Output the (X, Y) coordinate of the center of the cell containing the given text.  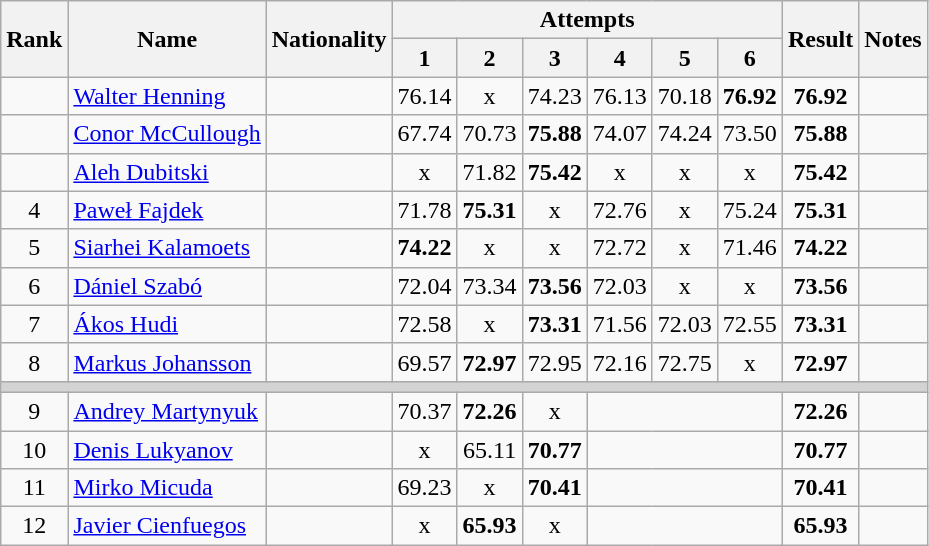
1 (424, 58)
70.37 (424, 411)
72.58 (424, 324)
3 (554, 58)
Rank (34, 39)
71.56 (620, 324)
73.34 (490, 286)
72.76 (620, 210)
9 (34, 411)
74.07 (620, 134)
70.18 (684, 96)
73.50 (750, 134)
Aleh Dubitski (167, 172)
76.14 (424, 96)
Attempts (587, 20)
Walter Henning (167, 96)
Siarhei Kalamoets (167, 248)
12 (34, 526)
71.82 (490, 172)
74.23 (554, 96)
Result (820, 39)
74.24 (684, 134)
72.55 (750, 324)
Markus Johansson (167, 362)
75.24 (750, 210)
70.73 (490, 134)
Conor McCullough (167, 134)
65.11 (490, 449)
Denis Lukyanov (167, 449)
10 (34, 449)
Javier Cienfuegos (167, 526)
71.78 (424, 210)
Mirko Micuda (167, 488)
72.16 (620, 362)
72.04 (424, 286)
2 (490, 58)
Notes (893, 39)
Name (167, 39)
69.57 (424, 362)
Nationality (329, 39)
Paweł Fajdek (167, 210)
72.75 (684, 362)
Dániel Szabó (167, 286)
Ákos Hudi (167, 324)
8 (34, 362)
72.72 (620, 248)
69.23 (424, 488)
11 (34, 488)
67.74 (424, 134)
7 (34, 324)
72.95 (554, 362)
71.46 (750, 248)
76.13 (620, 96)
Andrey Martynyuk (167, 411)
